Search for the cell housing the specified text and yield its (x, y) center coordinate. 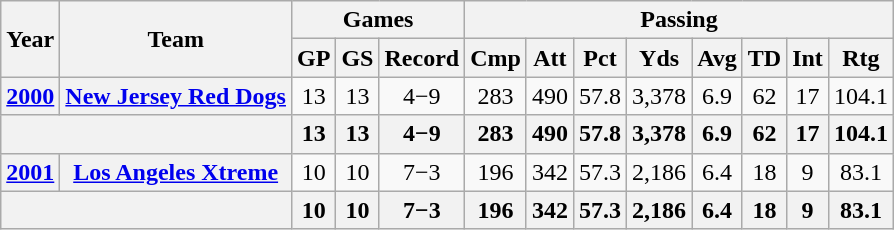
Games (378, 20)
Team (176, 39)
2001 (30, 172)
Int (808, 58)
Pct (600, 58)
2000 (30, 96)
New Jersey Red Dogs (176, 96)
GP (313, 58)
Year (30, 39)
Avg (718, 58)
Att (550, 58)
Yds (660, 58)
Passing (680, 20)
Cmp (496, 58)
Los Angeles Xtreme (176, 172)
Record (422, 58)
Rtg (860, 58)
TD (764, 58)
GS (358, 58)
